Search for the cell housing the specified text and yield its (x, y) center coordinate. 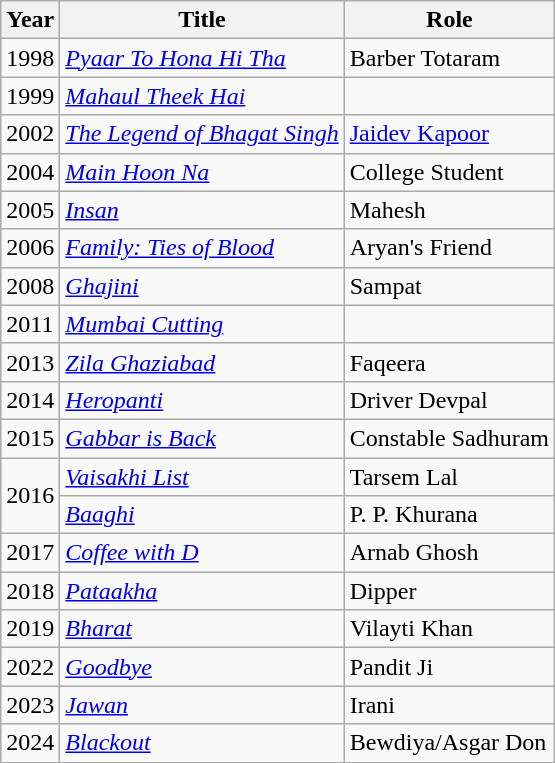
2011 (30, 324)
P. P. Khurana (449, 515)
Dipper (449, 591)
Mumbai Cutting (202, 324)
Tarsem Lal (449, 477)
1999 (30, 96)
Bharat (202, 629)
Goodbye (202, 667)
Jawan (202, 705)
College Student (449, 172)
Mahaul Theek Hai (202, 96)
Irani (449, 705)
2023 (30, 705)
Family: Ties of Blood (202, 248)
The Legend of Bhagat Singh (202, 134)
Title (202, 20)
2015 (30, 438)
Insan (202, 210)
2008 (30, 286)
Sampat (449, 286)
Pandit Ji (449, 667)
Coffee with D (202, 553)
Pataakha (202, 591)
Arnab Ghosh (449, 553)
Zila Ghaziabad (202, 362)
2018 (30, 591)
Jaidev Kapoor (449, 134)
Blackout (202, 743)
2004 (30, 172)
Aryan's Friend (449, 248)
2022 (30, 667)
Role (449, 20)
Ghajini (202, 286)
Vilayti Khan (449, 629)
2024 (30, 743)
Vaisakhi List (202, 477)
2006 (30, 248)
Main Hoon Na (202, 172)
Driver Devpal (449, 400)
Year (30, 20)
Barber Totaram (449, 58)
Pyaar To Hona Hi Tha (202, 58)
2019 (30, 629)
1998 (30, 58)
Bewdiya/Asgar Don (449, 743)
2014 (30, 400)
2016 (30, 496)
Constable Sadhuram (449, 438)
2005 (30, 210)
2002 (30, 134)
Faqeera (449, 362)
Mahesh (449, 210)
Baaghi (202, 515)
2013 (30, 362)
Gabbar is Back (202, 438)
Heropanti (202, 400)
2017 (30, 553)
